Detect which cell encompasses the target text, then output its (X, Y) center coordinate. 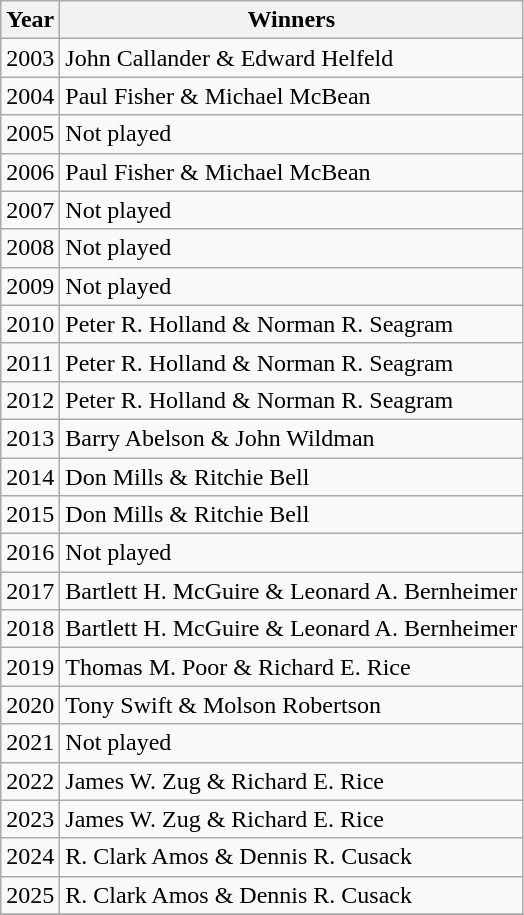
Tony Swift & Molson Robertson (292, 705)
2016 (30, 553)
2008 (30, 248)
2020 (30, 705)
Thomas M. Poor & Richard E. Rice (292, 667)
2007 (30, 210)
2005 (30, 134)
Winners (292, 20)
2024 (30, 857)
2023 (30, 819)
2011 (30, 362)
2013 (30, 438)
2009 (30, 286)
2003 (30, 58)
2019 (30, 667)
2014 (30, 477)
2004 (30, 96)
2022 (30, 781)
Barry Abelson & John Wildman (292, 438)
2017 (30, 591)
2006 (30, 172)
John Callander & Edward Helfeld (292, 58)
2015 (30, 515)
2018 (30, 629)
2025 (30, 895)
2021 (30, 743)
2010 (30, 324)
Year (30, 20)
2012 (30, 400)
